Provide the (X, Y) coordinate of the cell's center where the given text is located.  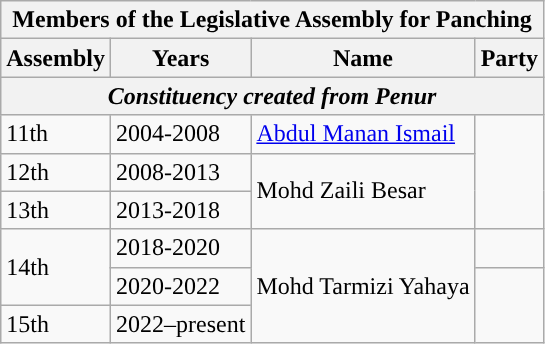
13th (56, 210)
Name (363, 58)
Members of the Legislative Assembly for Panching (272, 20)
15th (56, 324)
Constituency created from Penur (272, 96)
Abdul Manan Ismail (363, 134)
Assembly (56, 58)
Mohd Zaili Besar (363, 191)
2020-2022 (180, 286)
Party (509, 58)
11th (56, 134)
2018-2020 (180, 248)
12th (56, 172)
2004-2008 (180, 134)
2013-2018 (180, 210)
Mohd Tarmizi Yahaya (363, 286)
2022–present (180, 324)
14th (56, 267)
2008-2013 (180, 172)
Years (180, 58)
